Scan for the cell matching the given text and deliver its [X, Y] coordinate at center. 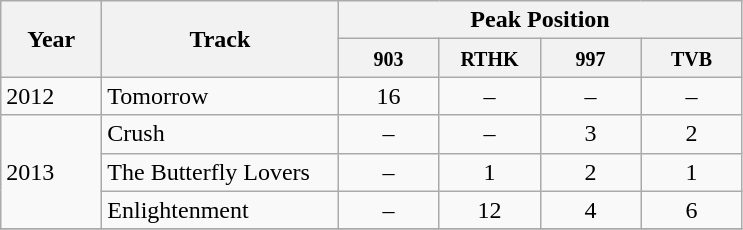
TVB [692, 58]
12 [490, 210]
997 [590, 58]
The Butterfly Lovers [220, 172]
Peak Position [540, 20]
Crush [220, 134]
2013 [52, 172]
903 [388, 58]
3 [590, 134]
Tomorrow [220, 96]
2012 [52, 96]
Enlightenment [220, 210]
16 [388, 96]
6 [692, 210]
Track [220, 39]
RTHK [490, 58]
4 [590, 210]
Year [52, 39]
